Locate the cell with the specified text and output its (X, Y) center coordinate. 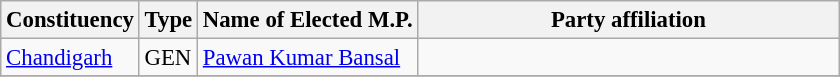
Chandigarh (70, 58)
GEN (168, 58)
Constituency (70, 20)
Type (168, 20)
Name of Elected M.P. (307, 20)
Party affiliation (628, 20)
Pawan Kumar Bansal (307, 58)
